Output the [x, y] coordinate of the center of the cell containing the given text.  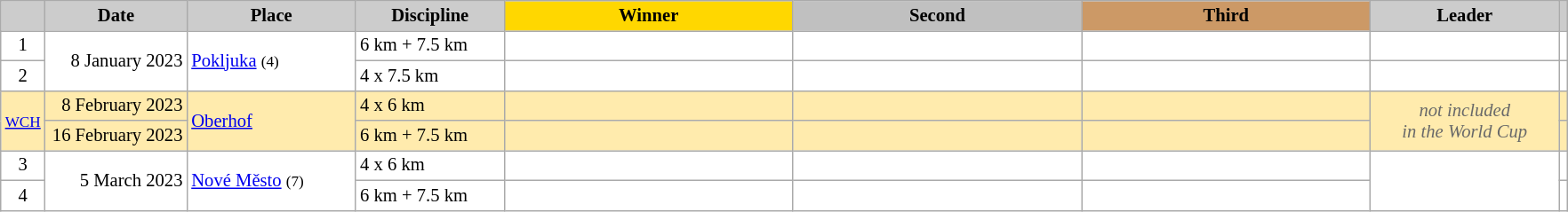
Date [116, 15]
Discipline [430, 15]
2 [23, 75]
4 x 7.5 km [430, 75]
16 February 2023 [116, 136]
WCH [23, 121]
3 [23, 165]
Nové Město (7) [271, 180]
Winner [649, 15]
not includedin the World Cup [1465, 121]
1 [23, 45]
Second [937, 15]
4 [23, 195]
Third [1227, 15]
Place [271, 15]
8 January 2023 [116, 60]
Leader [1465, 15]
Oberhof [271, 121]
Pokljuka (4) [271, 60]
5 March 2023 [116, 180]
8 February 2023 [116, 106]
